Determine the [x, y] coordinate at the center of the cell enclosing the given text.  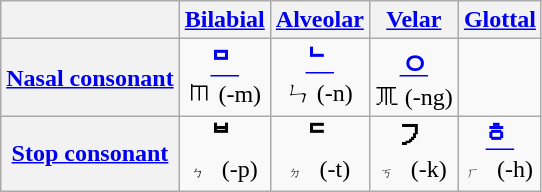
ᄒ ㆷ (-h) [500, 154]
Velar [414, 20]
ᄃ ㆵ (-t) [320, 154]
Bilabial [224, 20]
Glottal [500, 20]
ᄂ ㄣ (-n) [320, 78]
ㅇ ㆭ (-ng) [414, 78]
ᄇ ㆴ (-p) [224, 154]
ᄆ ㆬ (-m) [224, 78]
Alveolar [320, 20]
Stop consonant [90, 154]
Nasal consonant [90, 78]
ᄀ ㆶ (-k) [414, 154]
